Identify which cell holds the provided text, then report its (X, Y) central coordinate. 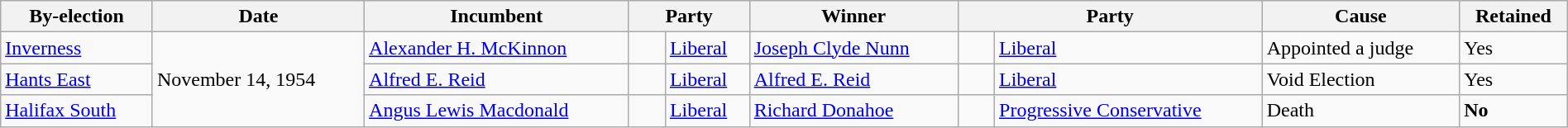
Death (1360, 111)
Joseph Clyde Nunn (853, 48)
Angus Lewis Macdonald (496, 111)
By-election (77, 17)
Hants East (77, 79)
No (1513, 111)
Void Election (1360, 79)
Inverness (77, 48)
Cause (1360, 17)
November 14, 1954 (258, 79)
Incumbent (496, 17)
Richard Donahoe (853, 111)
Alexander H. McKinnon (496, 48)
Retained (1513, 17)
Appointed a judge (1360, 48)
Progressive Conservative (1129, 111)
Winner (853, 17)
Date (258, 17)
Halifax South (77, 111)
